For the text-containing cell, return its midpoint in [x, y] coordinate format. 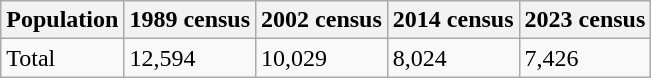
Population [62, 20]
12,594 [190, 58]
2002 census [322, 20]
10,029 [322, 58]
7,426 [585, 58]
2023 census [585, 20]
1989 census [190, 20]
Total [62, 58]
2014 census [453, 20]
8,024 [453, 58]
